Detect which cell encompasses the target text, then output its [x, y] center coordinate. 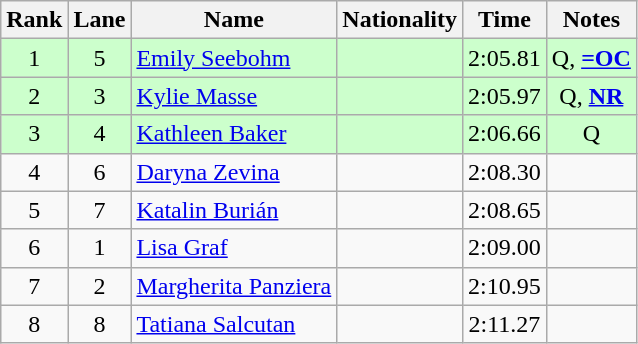
2:05.81 [505, 58]
Rank [34, 20]
Lisa Graf [234, 248]
Margherita Panziera [234, 286]
Q, NR [591, 96]
Q [591, 134]
2:10.95 [505, 286]
Time [505, 20]
Nationality [400, 20]
2:09.00 [505, 248]
2:08.65 [505, 210]
Lane [100, 20]
Name [234, 20]
Daryna Zevina [234, 172]
2:11.27 [505, 324]
Q, =OC [591, 58]
2:06.66 [505, 134]
Notes [591, 20]
2:05.97 [505, 96]
Tatiana Salcutan [234, 324]
Kathleen Baker [234, 134]
Emily Seebohm [234, 58]
2:08.30 [505, 172]
Kylie Masse [234, 96]
Katalin Burián [234, 210]
